Detect which cell encompasses the target text, then output its [x, y] center coordinate. 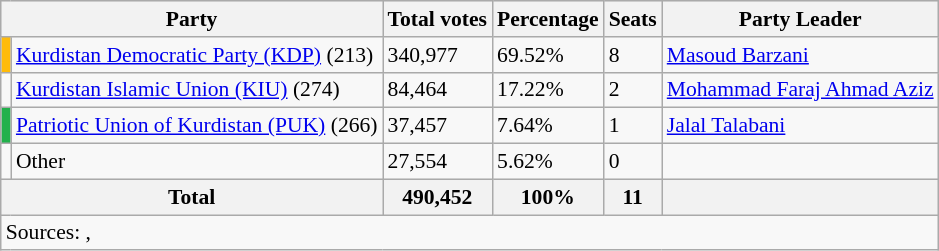
69.52% [548, 55]
1 [633, 126]
17.22% [548, 90]
27,554 [438, 162]
Masoud Barzani [800, 55]
Party [192, 19]
Kurdistan Islamic Union (KIU) (274) [197, 90]
Percentage [548, 19]
11 [633, 197]
Total [192, 197]
100% [548, 197]
2 [633, 90]
Sources: , [470, 233]
84,464 [438, 90]
490,452 [438, 197]
Patriotic Union of Kurdistan (PUK) (266) [197, 126]
Party Leader [800, 19]
Mohammad Faraj Ahmad Aziz [800, 90]
7.64% [548, 126]
0 [633, 162]
8 [633, 55]
Total votes [438, 19]
Other [197, 162]
Jalal Talabani [800, 126]
Seats [633, 19]
340,977 [438, 55]
Kurdistan Democratic Party (KDP) (213) [197, 55]
37,457 [438, 126]
5.62% [548, 162]
